Detect which cell encompasses the target text, then output its [x, y] center coordinate. 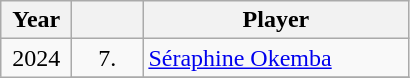
Séraphine Okemba [276, 58]
Year [36, 20]
7. [108, 58]
2024 [36, 58]
Player [276, 20]
